Find where the given text appears and provide that cell's center as (X, Y) coordinate. 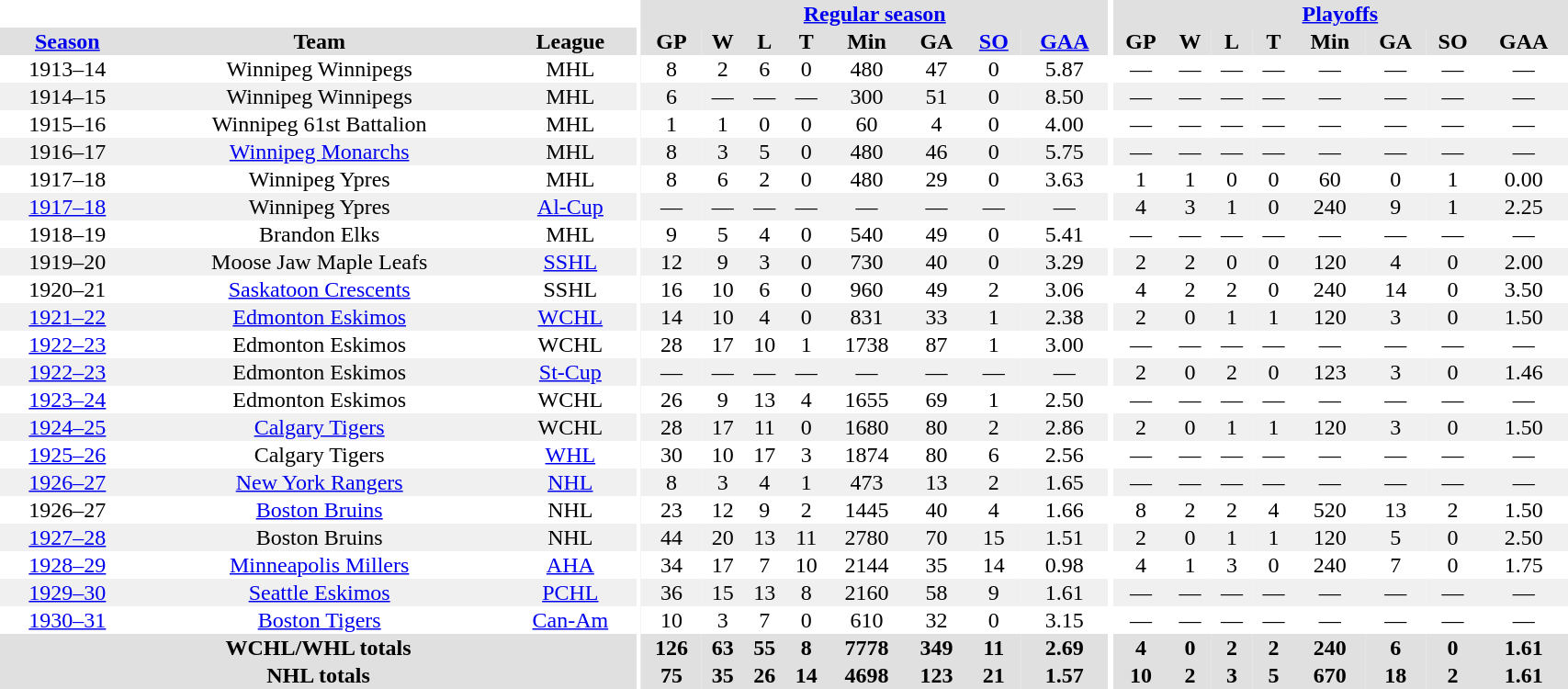
1925–26 (68, 455)
0.00 (1523, 179)
1445 (867, 510)
Boston Tigers (320, 620)
5.41 (1064, 234)
Season (68, 41)
21 (994, 675)
WHL (570, 455)
63 (723, 648)
473 (867, 482)
55 (764, 648)
51 (937, 96)
1929–30 (68, 593)
Playoffs (1339, 14)
3.15 (1064, 620)
St-Cup (570, 372)
New York Rangers (320, 482)
30 (671, 455)
2160 (867, 593)
2144 (867, 565)
Moose Jaw Maple Leafs (320, 262)
730 (867, 262)
1927–28 (68, 537)
23 (671, 510)
1.65 (1064, 482)
126 (671, 648)
1918–19 (68, 234)
NHL totals (318, 675)
44 (671, 537)
Al-Cup (570, 207)
1.66 (1064, 510)
1923–24 (68, 400)
1919–20 (68, 262)
1.46 (1523, 372)
2.56 (1064, 455)
2.86 (1064, 427)
300 (867, 96)
1655 (867, 400)
1.57 (1064, 675)
18 (1395, 675)
Team (320, 41)
1924–25 (68, 427)
87 (937, 344)
670 (1330, 675)
Regular season (874, 14)
2.38 (1064, 317)
831 (867, 317)
70 (937, 537)
1738 (867, 344)
Brandon Elks (320, 234)
960 (867, 289)
1928–29 (68, 565)
Can-Am (570, 620)
1.75 (1523, 565)
36 (671, 593)
1874 (867, 455)
3.29 (1064, 262)
8.50 (1064, 96)
2.00 (1523, 262)
Seattle Eskimos (320, 593)
16 (671, 289)
1930–31 (68, 620)
WCHL/WHL totals (318, 648)
3.06 (1064, 289)
1915–16 (68, 124)
4698 (867, 675)
0.98 (1064, 565)
46 (937, 152)
540 (867, 234)
32 (937, 620)
2780 (867, 537)
69 (937, 400)
1921–22 (68, 317)
75 (671, 675)
5.75 (1064, 152)
4.00 (1064, 124)
3.63 (1064, 179)
520 (1330, 510)
7778 (867, 648)
PCHL (570, 593)
5.87 (1064, 69)
1914–15 (68, 96)
20 (723, 537)
349 (937, 648)
1680 (867, 427)
1913–14 (68, 69)
3.00 (1064, 344)
2.69 (1064, 648)
1.51 (1064, 537)
3.50 (1523, 289)
AHA (570, 565)
58 (937, 593)
League (570, 41)
2.25 (1523, 207)
1916–17 (68, 152)
610 (867, 620)
Saskatoon Crescents (320, 289)
29 (937, 179)
47 (937, 69)
Winnipeg Monarchs (320, 152)
Minneapolis Millers (320, 565)
1920–21 (68, 289)
34 (671, 565)
Winnipeg 61st Battalion (320, 124)
33 (937, 317)
